Capture the cell that displays the provided text and extract its (x, y) central coordinate. 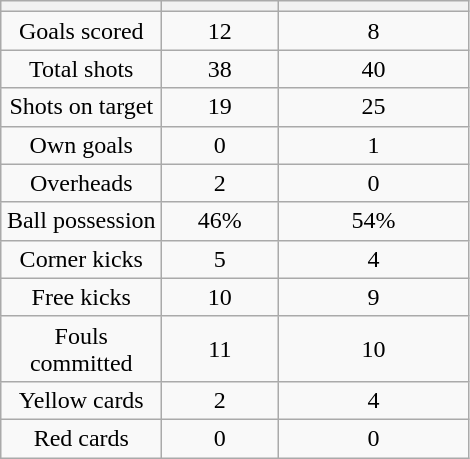
Overheads (82, 183)
Yellow cards (82, 400)
12 (220, 31)
Corner kicks (82, 259)
5 (220, 259)
38 (220, 69)
11 (220, 348)
19 (220, 107)
40 (374, 69)
Red cards (82, 438)
Ball possession (82, 221)
Shots on target (82, 107)
Total shots (82, 69)
1 (374, 145)
Own goals (82, 145)
Goals scored (82, 31)
8 (374, 31)
9 (374, 297)
Free kicks (82, 297)
54% (374, 221)
46% (220, 221)
25 (374, 107)
Fouls committed (82, 348)
